Capture the cell that displays the provided text and extract its (x, y) central coordinate. 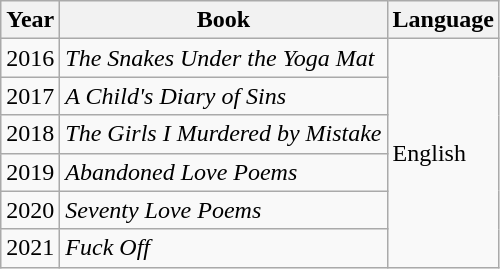
Seventy Love Poems (224, 210)
2018 (30, 134)
Book (224, 20)
The Girls I Murdered by Mistake (224, 134)
2016 (30, 58)
Fuck Off (224, 248)
English (443, 153)
2017 (30, 96)
2020 (30, 210)
The Snakes Under the Yoga Mat (224, 58)
Language (443, 20)
A Child's Diary of Sins (224, 96)
Year (30, 20)
2019 (30, 172)
2021 (30, 248)
Abandoned Love Poems (224, 172)
